Determine the [x, y] coordinate at the center of the cell enclosing the given text.  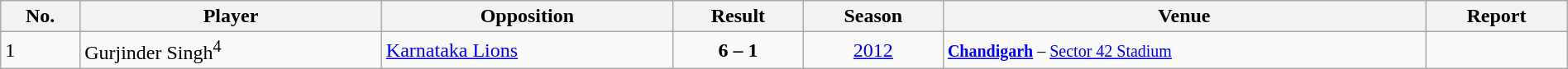
Karnataka Lions [527, 51]
2012 [873, 51]
Opposition [527, 16]
No. [41, 16]
Player [232, 16]
Result [738, 16]
Report [1497, 16]
6 – 1 [738, 51]
1 [41, 51]
Chandigarh – Sector 42 Stadium [1184, 51]
Season [873, 16]
Venue [1184, 16]
Gurjinder Singh4 [232, 51]
